Locate the cell with the specified text and output its [x, y] center coordinate. 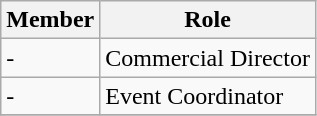
Event Coordinator [208, 96]
Member [50, 20]
Commercial Director [208, 58]
Role [208, 20]
